Detect which cell encompasses the target text, then output its [x, y] center coordinate. 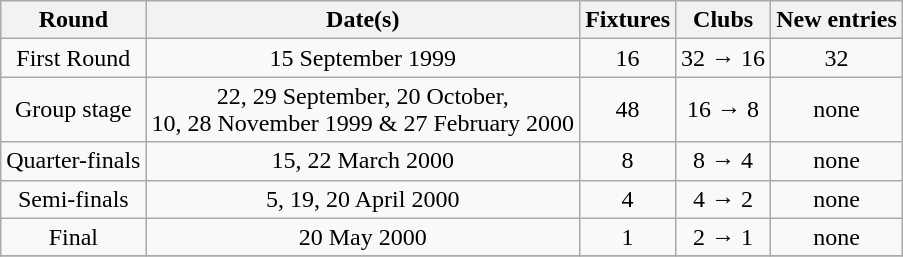
16 → 8 [724, 110]
48 [628, 110]
First Round [74, 58]
8 → 4 [724, 161]
Semi-finals [74, 199]
Final [74, 237]
32 → 16 [724, 58]
New entries [837, 20]
22, 29 September, 20 October,10, 28 November 1999 & 27 February 2000 [363, 110]
20 May 2000 [363, 237]
Fixtures [628, 20]
4 → 2 [724, 199]
Date(s) [363, 20]
Quarter-finals [74, 161]
5, 19, 20 April 2000 [363, 199]
2 → 1 [724, 237]
4 [628, 199]
Group stage [74, 110]
Round [74, 20]
16 [628, 58]
15, 22 March 2000 [363, 161]
Clubs [724, 20]
15 September 1999 [363, 58]
1 [628, 237]
8 [628, 161]
32 [837, 58]
